Locate the cell with the specified text and output its (X, Y) center coordinate. 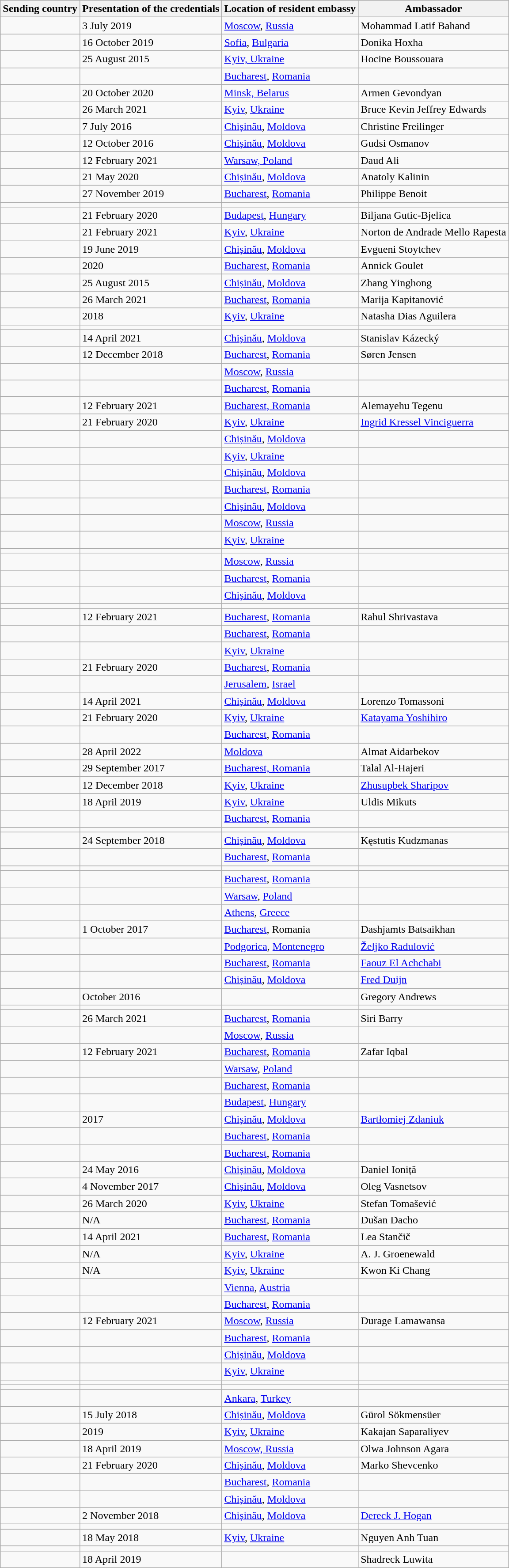
Alemayehu Tegenu (433, 405)
20 October 2020 (151, 93)
Olwa Johnson Agara (433, 1449)
Minsk, Belarus (290, 93)
Gudsi Osmanov (433, 143)
Biljana Gutic-Bjelica (433, 216)
Bruce Kevin Jeffrey Edwards (433, 110)
Moldova (290, 752)
Željko Radulović (433, 946)
2 November 2018 (151, 1516)
Ankara, Turkey (290, 1398)
Ambassador (433, 9)
Armen Gevondyan (433, 93)
19 June 2019 (151, 249)
Dereck J. Hogan (433, 1516)
Dušan Dacho (433, 1220)
Lea Stančič (433, 1237)
7 July 2016 (151, 126)
Zafar Iqbal (433, 1052)
Sofia, Bulgaria (290, 42)
3 July 2019 (151, 26)
29 September 2017 (151, 768)
Søren Jensen (433, 355)
Almat Aidarbekov (433, 752)
Vienna, Austria (290, 1287)
21 February 2021 (151, 232)
Gürol Sökmensüer (433, 1415)
Daniel Ioniță (433, 1169)
Stanislav Kázecký (433, 338)
Daud Ali (433, 160)
Podgorica, Montenegro (290, 946)
27 November 2019 (151, 194)
Siri Barry (433, 1018)
Bartłomiej Zdaniuk (433, 1119)
Athens, Greece (290, 912)
16 October 2019 (151, 42)
2018 (151, 316)
2019 (151, 1431)
12 October 2016 (151, 143)
Natasha Dias Aguilera (433, 316)
Gregory Andrews (433, 997)
28 April 2022 (151, 752)
Faouz El Achchabi (433, 963)
Uldis Mikuts (433, 802)
Evgueni Stoytchev (433, 249)
24 September 2018 (151, 840)
Sending country (40, 9)
2017 (151, 1119)
Zhang Yinghong (433, 283)
Marija Kapitanović (433, 300)
Anatoly Kalinin (433, 177)
2020 (151, 266)
18 May 2018 (151, 1538)
Kwon Ki Chang (433, 1271)
Location of resident embassy (290, 9)
24 May 2016 (151, 1169)
Kakajan Saparaliyev (433, 1431)
Dashjamts Batsaikhan (433, 929)
26 March 2020 (151, 1203)
Lorenzo Tomassoni (433, 701)
Katayama Yoshihiro (433, 718)
Zhusupbek Sharipov (433, 785)
Oleg Vasnetsov (433, 1186)
Christine Freilinger (433, 126)
Norton de Andrade Mello Rapesta (433, 232)
Kęstutis Kudzmanas (433, 840)
Philippe Benoit (433, 194)
Stefan Tomašević (433, 1203)
Nguyen Anh Tuan (433, 1538)
Donika Hoxha (433, 42)
October 2016 (151, 997)
1 October 2017 (151, 929)
Mohammad Latif Bahand (433, 26)
Hocine Boussouara (433, 59)
Jerusalem, Israel (290, 684)
15 July 2018 (151, 1415)
Durage Lamawansa (433, 1321)
Annick Goulet (433, 266)
Talal Al-Hajeri (433, 768)
Rahul Shrivastava (433, 617)
21 May 2020 (151, 177)
Marko Shevcenko (433, 1465)
A. J. Groenewald (433, 1254)
Presentation of the credentials (151, 9)
Shadreck Luwita (433, 1559)
Fred Duijn (433, 980)
Ingrid Kressel Vinciguerra (433, 422)
4 November 2017 (151, 1186)
